Identify which cell holds the provided text, then report its (x, y) central coordinate. 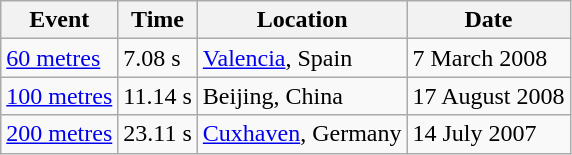
14 July 2007 (488, 134)
Date (488, 20)
60 metres (60, 58)
100 metres (60, 96)
Location (302, 20)
11.14 s (158, 96)
Valencia, Spain (302, 58)
17 August 2008 (488, 96)
23.11 s (158, 134)
Cuxhaven, Germany (302, 134)
Beijing, China (302, 96)
Event (60, 20)
7.08 s (158, 58)
200 metres (60, 134)
7 March 2008 (488, 58)
Time (158, 20)
